Locate the cell with the specified text and output its [X, Y] center coordinate. 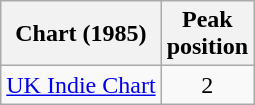
2 [207, 85]
Peakposition [207, 34]
Chart (1985) [81, 34]
UK Indie Chart [81, 85]
